Scan for the cell matching the given text and deliver its [X, Y] coordinate at center. 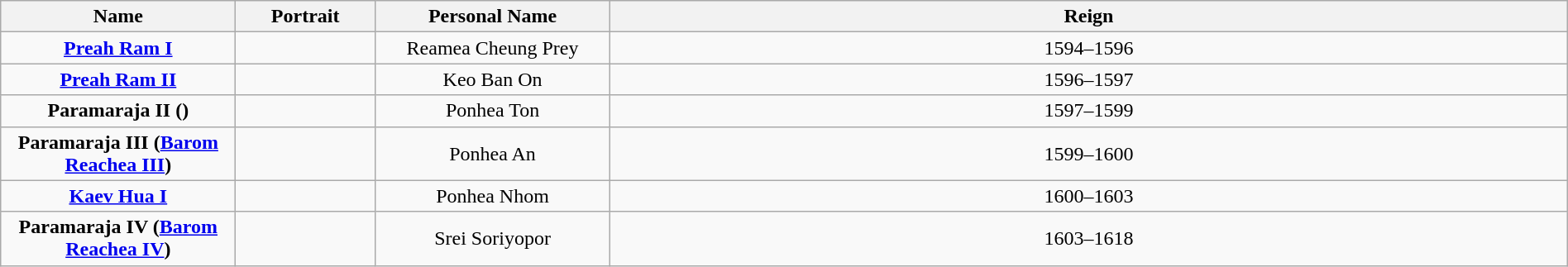
Ponhea An [492, 154]
Personal Name [492, 17]
Srei Soriyopor [492, 238]
1594–1596 [1089, 48]
Keo Ban On [492, 79]
1603–1618 [1089, 238]
Reamea Cheung Prey [492, 48]
Preah Ram I [118, 48]
1599–1600 [1089, 154]
Paramaraja II () [118, 111]
Paramaraja III (Barom Reachea III) [118, 154]
1596–1597 [1089, 79]
Reign [1089, 17]
Paramaraja IV (Barom Reachea IV) [118, 238]
Kaev Hua I [118, 196]
Ponhea Nhom [492, 196]
Name [118, 17]
Preah Ram II [118, 79]
Ponhea Ton [492, 111]
Portrait [306, 17]
1597–1599 [1089, 111]
1600–1603 [1089, 196]
